Scan for the cell matching the given text and deliver its [X, Y] coordinate at center. 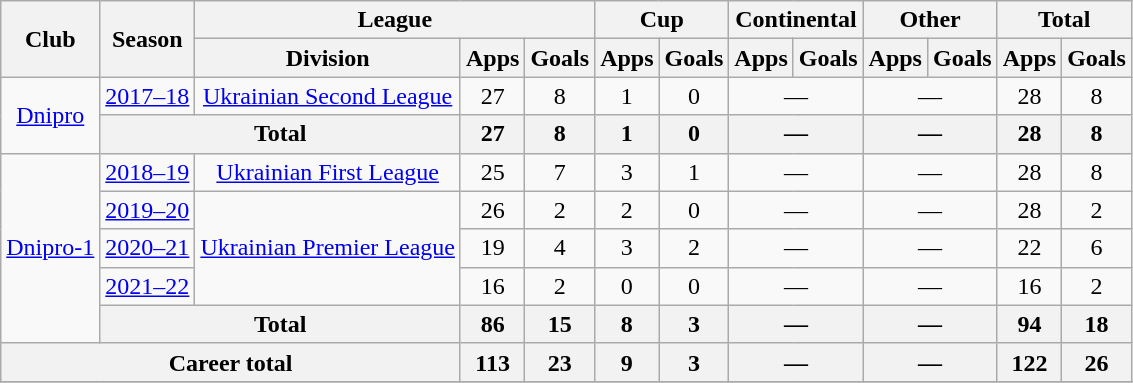
Cup [662, 20]
Career total [231, 362]
113 [492, 362]
18 [1097, 324]
86 [492, 324]
2018–19 [148, 172]
Continental [796, 20]
Ukrainian Premier League [328, 248]
7 [560, 172]
19 [492, 248]
2021–22 [148, 286]
23 [560, 362]
94 [1029, 324]
22 [1029, 248]
15 [560, 324]
Dnipro-1 [50, 248]
9 [627, 362]
Division [328, 58]
122 [1029, 362]
2017–18 [148, 96]
25 [492, 172]
2020–21 [148, 248]
Dnipro [50, 115]
Ukrainian Second League [328, 96]
League [395, 20]
Club [50, 39]
4 [560, 248]
Ukrainian First League [328, 172]
6 [1097, 248]
Season [148, 39]
Other [930, 20]
2019–20 [148, 210]
